Scan for the cell matching the given text and deliver its [x, y] coordinate at center. 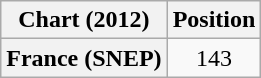
143 [214, 58]
France (SNEP) [84, 58]
Position [214, 20]
Chart (2012) [84, 20]
